Pinpoint the cell where the given text exists, returning its [X, Y] midpoint coordinate. 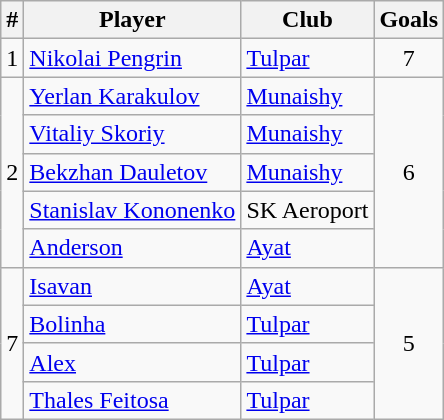
Bolinha [132, 324]
Stanislav Kononenko [132, 210]
# [12, 20]
Anderson [132, 248]
Isavan [132, 286]
Nikolai Pengrin [132, 58]
Goals [409, 20]
SK Aeroport [308, 210]
Bekzhan Dauletov [132, 172]
Player [132, 20]
2 [12, 172]
Club [308, 20]
Alex [132, 362]
Thales Feitosa [132, 400]
Vitaliy Skoriy [132, 134]
Yerlan Karakulov [132, 96]
6 [409, 172]
1 [12, 58]
5 [409, 343]
